Find where the given text appears and provide that cell's center as [x, y] coordinate. 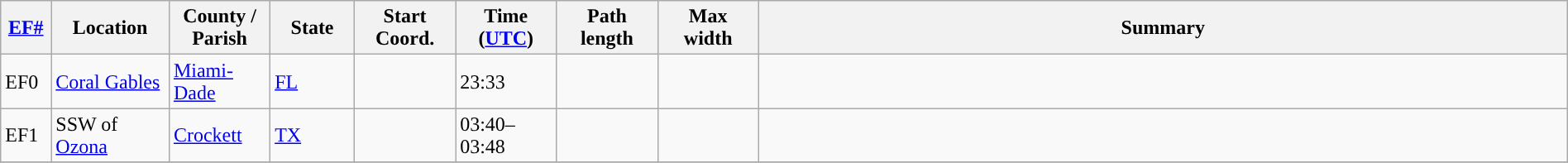
Miami-Dade [219, 81]
Location [111, 28]
Summary [1163, 28]
Start Coord. [404, 28]
TX [313, 136]
EF# [26, 28]
Time (UTC) [506, 28]
Crockett [219, 136]
County / Parish [219, 28]
Coral Gables [111, 81]
Max width [708, 28]
EF0 [26, 81]
03:40–03:48 [506, 136]
FL [313, 81]
Path length [607, 28]
EF1 [26, 136]
SSW of Ozona [111, 136]
23:33 [506, 81]
State [313, 28]
